Extract the (X, Y) coordinate from the center of the cell holding the provided text.  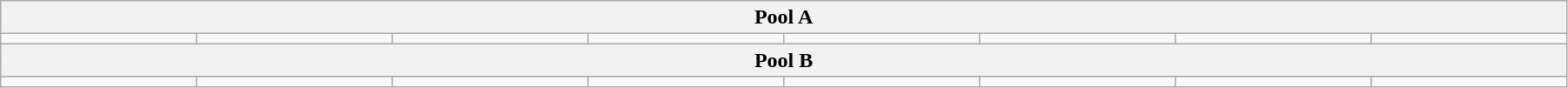
Pool A (784, 17)
Pool B (784, 60)
